Return [X, Y] of the center of cell containing provided text 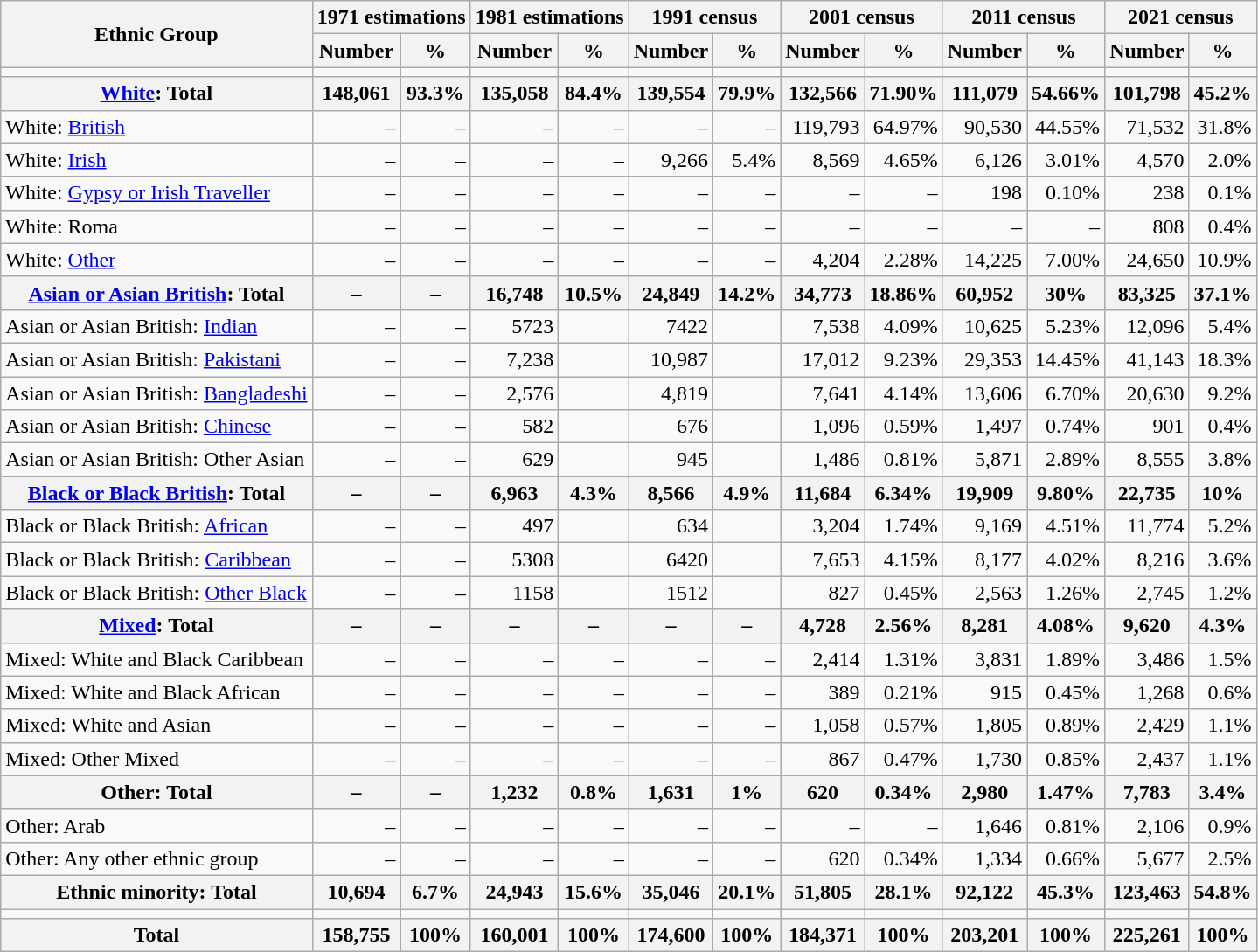
0.10% [1067, 193]
2,980 [984, 792]
60,952 [984, 293]
2011 census [1023, 17]
Total [156, 935]
10.5% [594, 293]
2,437 [1147, 759]
54.66% [1067, 94]
2001 census [862, 17]
2,563 [984, 593]
5,677 [1147, 858]
Black or Black British: African [156, 526]
12,096 [1147, 326]
35,046 [671, 892]
White: Gypsy or Irish Traveller [156, 193]
1.2% [1222, 593]
Asian or Asian British: Chinese [156, 427]
79.9% [747, 94]
111,079 [984, 94]
83,325 [1147, 293]
84.4% [594, 94]
11,684 [823, 493]
1.5% [1222, 659]
2,106 [1147, 825]
4,819 [671, 393]
13,606 [984, 393]
45.2% [1222, 94]
6.34% [904, 493]
867 [823, 759]
White: Irish [156, 160]
7422 [671, 326]
139,554 [671, 94]
White: Other [156, 260]
7,641 [823, 393]
4,728 [823, 626]
1,646 [984, 825]
14.45% [1067, 359]
6,126 [984, 160]
Black or Black British: Total [156, 493]
8,566 [671, 493]
Other: Arab [156, 825]
Mixed: White and Asian [156, 726]
808 [1147, 226]
9,620 [1147, 626]
28.1% [904, 892]
Mixed: White and Black African [156, 692]
8,216 [1147, 559]
389 [823, 692]
9.2% [1222, 393]
Black or Black British: Other Black [156, 593]
148,061 [357, 94]
915 [984, 692]
Asian or Asian British: Pakistani [156, 359]
9,169 [984, 526]
22,735 [1147, 493]
158,755 [357, 935]
1971 estimations [392, 17]
0.21% [904, 692]
51,805 [823, 892]
203,201 [984, 935]
5.2% [1222, 526]
14,225 [984, 260]
3,831 [984, 659]
4,204 [823, 260]
5308 [514, 559]
0.89% [1067, 726]
4.14% [904, 393]
1,232 [514, 792]
10,625 [984, 326]
582 [514, 427]
225,261 [1147, 935]
17,012 [823, 359]
White: Total [156, 94]
945 [671, 460]
9.23% [904, 359]
827 [823, 593]
24,650 [1147, 260]
Ethnic Group [156, 34]
123,463 [1147, 892]
8,177 [984, 559]
White: Roma [156, 226]
1,268 [1147, 692]
160,001 [514, 935]
90,530 [984, 127]
2,414 [823, 659]
1,805 [984, 726]
41,143 [1147, 359]
5.23% [1067, 326]
0.8% [594, 792]
34,773 [823, 293]
3.4% [1222, 792]
19,909 [984, 493]
198 [984, 193]
6,963 [514, 493]
18.86% [904, 293]
3,486 [1147, 659]
24,943 [514, 892]
2.5% [1222, 858]
3,204 [823, 526]
497 [514, 526]
2.28% [904, 260]
1.47% [1067, 792]
0.9% [1222, 825]
119,793 [823, 127]
1.89% [1067, 659]
Ethnic minority: Total [156, 892]
10% [1222, 493]
8,569 [823, 160]
1.74% [904, 526]
29,353 [984, 359]
2.0% [1222, 160]
54.8% [1222, 892]
15.6% [594, 892]
64.97% [904, 127]
4,570 [1147, 160]
1,497 [984, 427]
135,058 [514, 94]
Asian or Asian British: Indian [156, 326]
4.08% [1067, 626]
11,774 [1147, 526]
1,058 [823, 726]
1512 [671, 593]
Mixed: White and Black Caribbean [156, 659]
1,631 [671, 792]
184,371 [823, 935]
0.59% [904, 427]
7,653 [823, 559]
44.55% [1067, 127]
2021 census [1180, 17]
0.57% [904, 726]
901 [1147, 427]
1,096 [823, 427]
0.6% [1222, 692]
1,730 [984, 759]
2,429 [1147, 726]
0.47% [904, 759]
Asian or Asian British: Other Asian [156, 460]
3.8% [1222, 460]
31.8% [1222, 127]
0.1% [1222, 193]
5723 [514, 326]
6420 [671, 559]
2.56% [904, 626]
93.3% [435, 94]
4.15% [904, 559]
6.7% [435, 892]
629 [514, 460]
8,555 [1147, 460]
Asian or Asian British: Bangladeshi [156, 393]
9,266 [671, 160]
Asian or Asian British: Total [156, 293]
Black or Black British: Caribbean [156, 559]
Other: Any other ethnic group [156, 858]
1.26% [1067, 593]
37.1% [1222, 293]
Mixed: Total [156, 626]
5,871 [984, 460]
20.1% [747, 892]
71.90% [904, 94]
10,694 [357, 892]
4.51% [1067, 526]
1991 census [705, 17]
1158 [514, 593]
45.3% [1067, 892]
2.89% [1067, 460]
676 [671, 427]
2,745 [1147, 593]
10.9% [1222, 260]
7.00% [1067, 260]
4.65% [904, 160]
2,576 [514, 393]
Other: Total [156, 792]
3.6% [1222, 559]
634 [671, 526]
White: British [156, 127]
8,281 [984, 626]
0.74% [1067, 427]
71,532 [1147, 127]
30% [1067, 293]
174,600 [671, 935]
101,798 [1147, 94]
20,630 [1147, 393]
7,783 [1147, 792]
132,566 [823, 94]
1,334 [984, 858]
7,538 [823, 326]
16,748 [514, 293]
Mixed: Other Mixed [156, 759]
1981 estimations [549, 17]
9.80% [1067, 493]
0.66% [1067, 858]
3.01% [1067, 160]
14.2% [747, 293]
18.3% [1222, 359]
24,849 [671, 293]
1,486 [823, 460]
238 [1147, 193]
1% [747, 792]
10,987 [671, 359]
4.02% [1067, 559]
1.31% [904, 659]
6.70% [1067, 393]
0.85% [1067, 759]
7,238 [514, 359]
4.09% [904, 326]
92,122 [984, 892]
4.9% [747, 493]
